Output the [x, y] coordinate of the center of the cell containing the given text.  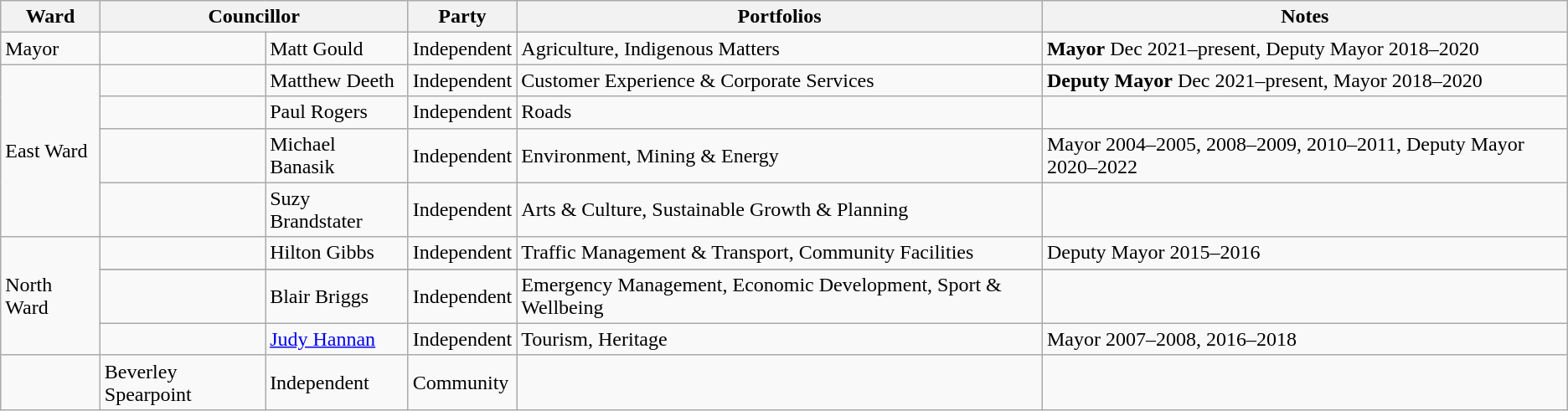
Mayor [50, 49]
Blair Briggs [337, 296]
Portfolios [780, 17]
Roads [780, 112]
Notes [1305, 17]
Deputy Mayor 2015–2016 [1305, 253]
Customer Experience & Corporate Services [780, 80]
Michael Banasik [337, 156]
North Ward [50, 296]
Judy Hannan [337, 339]
Arts & Culture, Sustainable Growth & Planning [780, 209]
East Ward [50, 151]
Mayor Dec 2021–present, Deputy Mayor 2018–2020 [1305, 49]
Agriculture, Indigenous Matters [780, 49]
Community [462, 382]
Deputy Mayor Dec 2021–present, Mayor 2018–2020 [1305, 80]
Councillor [254, 17]
Party [462, 17]
Traffic Management & Transport, Community Facilities [780, 253]
Matthew Deeth [337, 80]
Beverley Spearpoint [183, 382]
Emergency Management, Economic Development, Sport & Wellbeing [780, 296]
Suzy Brandstater [337, 209]
Paul Rogers [337, 112]
Mayor 2007–2008, 2016–2018 [1305, 339]
Ward [50, 17]
Matt Gould [337, 49]
Hilton Gibbs [337, 253]
Environment, Mining & Energy [780, 156]
Tourism, Heritage [780, 339]
Mayor 2004–2005, 2008–2009, 2010–2011, Deputy Mayor 2020–2022 [1305, 156]
